Output the (X, Y) coordinate of the center of the cell containing the given text.  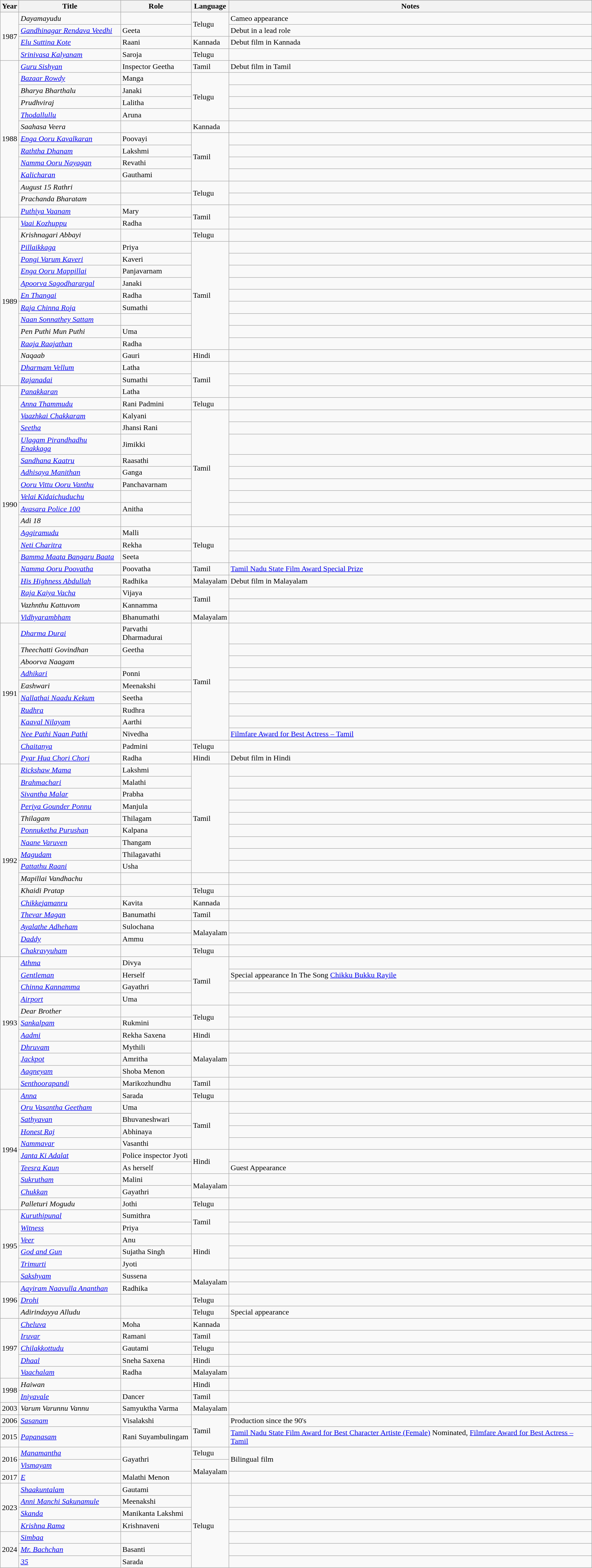
Basanti (156, 1550)
2003 (9, 1409)
Amritha (156, 1059)
Aadmi (70, 1035)
Rani Padmini (156, 404)
Mr. Bachchan (70, 1550)
Jyoti (156, 1264)
Seeta (156, 557)
Year (9, 6)
Aggiramudu (70, 533)
Chilakkottudu (70, 1348)
Bazaar Rowdy (70, 78)
Cameo appearance (410, 18)
Manikanta Lakshmi (156, 1513)
Krishna Rama (70, 1526)
Naane Varuven (70, 842)
Adirindayya Alludu (70, 1312)
Role (156, 6)
Samyuktha Varma (156, 1409)
Prudhviraj (70, 103)
Chikkejamanru (70, 903)
Manamantha (70, 1453)
Vaachalam (70, 1372)
Vaai Kozhuppu (70, 223)
Thevar Magan (70, 915)
Periya Gounder Ponnu (70, 806)
Tamil Nadu State Film Award Special Prize (410, 569)
Thangam (156, 842)
En Thangai (70, 295)
Chinna Kannamma (70, 987)
Kannamma (156, 605)
Raja Chinna Roja (70, 307)
Puthiya Vaanam (70, 211)
Gandhinagar Rendava Veedhi (70, 30)
Raththa Dhanam (70, 151)
Pyar Hua Chori Chori (70, 758)
Jhansi Rani (156, 428)
Saroja (156, 54)
Mythili (156, 1047)
Ammu (156, 939)
Raaja Raajathan (70, 343)
Ganga (156, 472)
Athma (70, 963)
Kalyani (156, 416)
Rani Suyambulingam (156, 1437)
Guru Sishyan (70, 66)
Sujatha Singh (156, 1252)
Adhikari (70, 674)
Pattathu Raani (70, 866)
Poovatha (156, 569)
Iniyavale (70, 1396)
Geetha (156, 650)
Nivedha (156, 734)
Pillaikkaga (70, 247)
Poovayi (156, 139)
Rekha (156, 545)
Debut film in Kannada (410, 42)
Oru Vasantha Geetham (70, 1107)
Dharmam Vellum (70, 368)
Avasara Police 100 (70, 509)
Pongi Varum Kaveri (70, 259)
Inspector Geetha (156, 66)
Enga Ooru Kavalkaran (70, 139)
Debut in a lead role (410, 30)
1993 (9, 1023)
Dear Brother (70, 1011)
Lalitha (156, 103)
Dancer (156, 1396)
Daddy (70, 939)
Skanda (70, 1513)
Raani (156, 42)
1994 (9, 1149)
Trimurti (70, 1264)
Chaitanya (70, 746)
Production since the 90's (410, 1421)
Anu (156, 1240)
Krishnaveni (156, 1526)
Sivantha Malar (70, 794)
Aarthi (156, 722)
Dhruvam (70, 1047)
Srinivasa Kalyanam (70, 54)
Panchavarnam (156, 484)
Anna Thammudu (70, 404)
1990 (9, 504)
Vaazhkai Chakkaram (70, 416)
Visalakshi (156, 1421)
Gauthami (156, 175)
Krishnagari Abbayi (70, 235)
Khaidi Pratap (70, 890)
Malathi Menon (156, 1477)
Herself (156, 975)
Dharma Durai (70, 634)
Chukkan (70, 1192)
Sussena (156, 1276)
Geeta (156, 30)
Brahmachari (70, 782)
Saahasa Veera (70, 127)
Eashwari (70, 686)
Special appearance (410, 1312)
Neti Charitra (70, 545)
Sakshyam (70, 1276)
Theechatti Govindhan (70, 650)
God and Gun (70, 1252)
Moha (156, 1324)
Panakkaran (70, 392)
1997 (9, 1348)
Manjula (156, 806)
Raasathi (156, 460)
Chakravyuham (70, 951)
Bharya Bharthalu (70, 91)
Thodallullu (70, 115)
Iruvar (70, 1336)
Sumithra (156, 1216)
Title (70, 6)
Sasanam (70, 1421)
Velai Kidaichuduchu (70, 497)
Palleturi Mogudu (70, 1204)
Sathyavan (70, 1119)
Gauri (156, 356)
Malathi (156, 782)
Honest Raj (70, 1131)
1989 (9, 301)
Ponni (156, 674)
1996 (9, 1300)
Witness (70, 1228)
Anitha (156, 509)
Kuruthipunal (70, 1216)
Sulochana (156, 927)
Cheluva (70, 1324)
Veer (70, 1240)
2016 (9, 1459)
Banumathi (156, 915)
Nallathai Naadu Kekum (70, 698)
Anni Manchi Sakunamule (70, 1501)
Bhanumathi (156, 617)
2017 (9, 1477)
Elu Suttina Kote (70, 42)
His Highness Abdullah (70, 581)
Mary (156, 211)
Kaveri (156, 259)
Adhisaya Manithan (70, 472)
Parvathi Dharmadurai (156, 634)
Apoorva Sagodharargal (70, 283)
Prabha (156, 794)
Revathi (156, 163)
Bilingual film (410, 1459)
Janta Ki Adalat (70, 1156)
Notes (410, 6)
Prachanda Bharatam (70, 199)
1987 (9, 36)
Enga Ooru Mappillai (70, 271)
Jothi (156, 1204)
Vismayam (70, 1465)
Filmfare Award for Best Actress – Tamil (410, 734)
Jackpot (70, 1059)
Papanasam (70, 1437)
Tamil Nadu State Film Award for Best Character Artiste (Female) Nominated, Filmfare Award for Best Actress – Tamil (410, 1437)
Adi 18 (70, 521)
Aagneyam (70, 1071)
Mapillai Vandhachu (70, 878)
Sankalpam (70, 1023)
Usha (156, 866)
Naan Sonnathey Sattam (70, 319)
2015 (9, 1437)
Sukrutham (70, 1180)
1998 (9, 1390)
Shaakuntalam (70, 1489)
Divya (156, 963)
1995 (9, 1246)
As herself (156, 1168)
Sneha Saxena (156, 1360)
Bamma Maata Bangaru Baata (70, 557)
1992 (9, 861)
1991 (9, 694)
2024 (9, 1550)
Debut film in Tamil (410, 66)
Aayiram Naavulla Ananthan (70, 1288)
Rickshaw Mama (70, 770)
Shoba Menon (156, 1071)
Debut film in Malayalam (410, 581)
Bhuvaneshwari (156, 1119)
August 15 Rathri (70, 187)
Guest Appearance (410, 1168)
E (70, 1477)
Gentleman (70, 975)
Malini (156, 1180)
Drohi (70, 1300)
Ayalathe Adheham (70, 927)
35 (70, 1562)
Thilagavathi (156, 854)
Airport (70, 999)
Ramani (156, 1336)
Vidhyarambham (70, 617)
Ooru Vittu Ooru Vanthu (70, 484)
Special appearance In The Song Chikku Bukku Rayile (410, 975)
Dhaal (70, 1360)
Naqaab (70, 356)
Marikozhundhu (156, 1083)
Simbaa (70, 1538)
Teesra Kaun (70, 1168)
Nammavar (70, 1144)
Magudam (70, 854)
Debut film in Hindi (410, 758)
Vijaya (156, 593)
Malli (156, 533)
Rekha Saxena (156, 1035)
2006 (9, 1421)
Namma Ooru Nayagan (70, 163)
Sandhana Kaatru (70, 460)
Nee Pathi Naan Pathi (70, 734)
Jimikki (156, 444)
Kalpana (156, 830)
Rukmini (156, 1023)
Rajanadai (70, 380)
Dayamayudu (70, 18)
Anna (70, 1095)
Manga (156, 78)
Kavita (156, 903)
Vasanthi (156, 1144)
Panjavarnam (156, 271)
Aboorva Naagam (70, 662)
Language (210, 6)
Police inspector Jyoti (156, 1156)
Varum Varunnu Vannu (70, 1409)
Abhinaya (156, 1131)
Pen Puthi Mun Puthi (70, 331)
Kalicharan (70, 175)
Kaaval Nilayam (70, 722)
Ulagam Pirandhadhu Enakkaga (70, 444)
1988 (9, 139)
Haiwan (70, 1384)
2023 (9, 1507)
Aruna (156, 115)
Padmini (156, 746)
Vazhnthu Kattuvom (70, 605)
Namma Ooru Poovatha (70, 569)
Senthoorapandi (70, 1083)
Ponnuketha Purushan (70, 830)
Raja Kaiya Vacha (70, 593)
